Scan for the cell matching the given text and deliver its [x, y] coordinate at center. 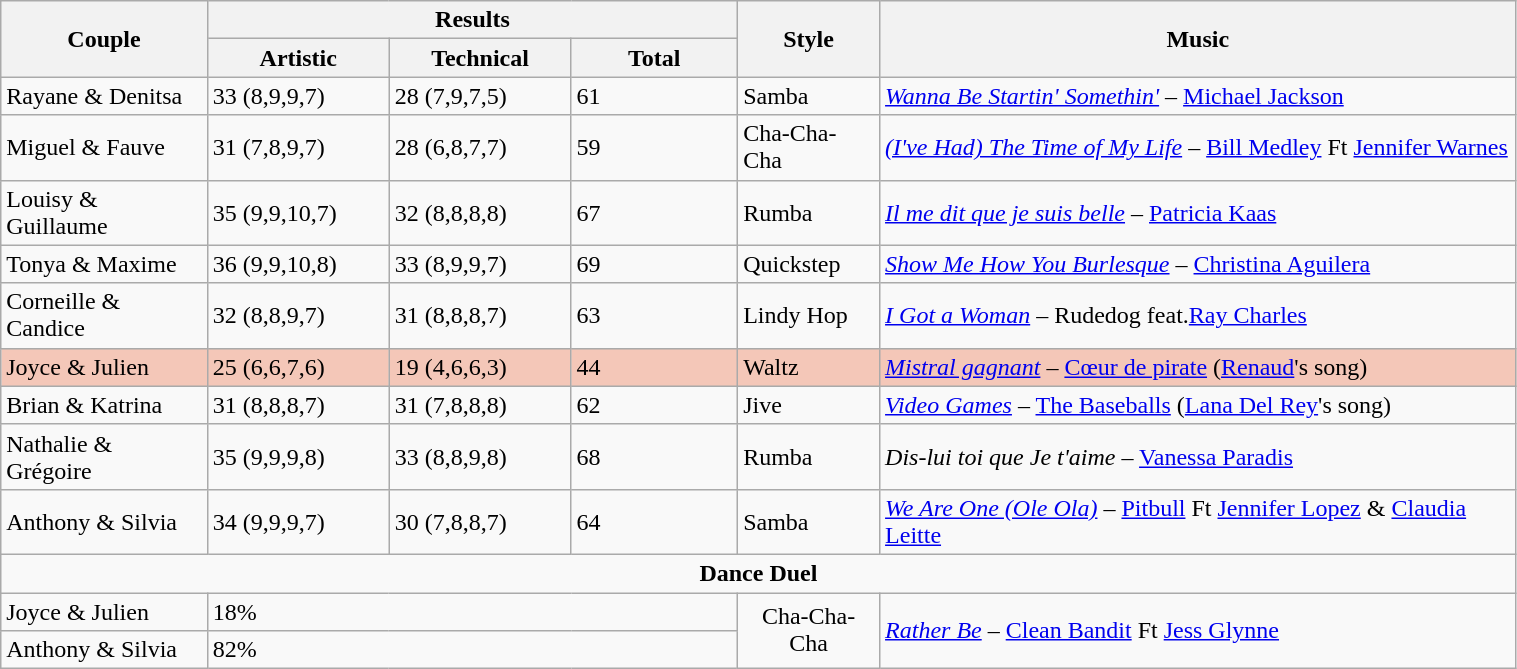
33 (8,8,9,8) [480, 456]
36 (9,9,10,8) [298, 264]
(I've Had) The Time of My Life – Bill Medley Ft Jennifer Warnes [1198, 148]
Show Me How You Burlesque – Christina Aguilera [1198, 264]
Wanna Be Startin' Somethin' – Michael Jackson [1198, 96]
30 (7,8,8,7) [480, 522]
59 [654, 148]
32 (8,8,9,7) [298, 316]
Rather Be – Clean Bandit Ft Jess Glynne [1198, 630]
Nathalie & Grégoire [104, 456]
Technical [480, 58]
Waltz [809, 367]
Rayane & Denitsa [104, 96]
19 (4,6,6,3) [480, 367]
63 [654, 316]
Mistral gagnant – Cœur de pirate (Renaud's song) [1198, 367]
69 [654, 264]
Artistic [298, 58]
34 (9,9,9,7) [298, 522]
82% [472, 650]
62 [654, 405]
31 (7,8,8,8) [480, 405]
Video Games – The Baseballs (Lana Del Rey's song) [1198, 405]
18% [472, 611]
We Are One (Ole Ola) – Pitbull Ft Jennifer Lopez & Claudia Leitte [1198, 522]
67 [654, 212]
Style [809, 39]
31 (7,8,9,7) [298, 148]
25 (6,6,7,6) [298, 367]
28 (7,9,7,5) [480, 96]
Quickstep [809, 264]
Couple [104, 39]
44 [654, 367]
68 [654, 456]
64 [654, 522]
Jive [809, 405]
Louisy & Guillaume [104, 212]
Brian & Katrina [104, 405]
Music [1198, 39]
I Got a Woman – Rudedog feat.Ray Charles [1198, 316]
Miguel & Fauve [104, 148]
Tonya & Maxime [104, 264]
Corneille & Candice [104, 316]
32 (8,8,8,8) [480, 212]
Lindy Hop [809, 316]
28 (6,8,7,7) [480, 148]
Dis-lui toi que Je t'aime – Vanessa Paradis [1198, 456]
Results [472, 20]
Dance Duel [758, 573]
35 (9,9,9,8) [298, 456]
Total [654, 58]
35 (9,9,10,7) [298, 212]
61 [654, 96]
Il me dit que je suis belle – Patricia Kaas [1198, 212]
